Identify which cell holds the provided text, then report its (X, Y) central coordinate. 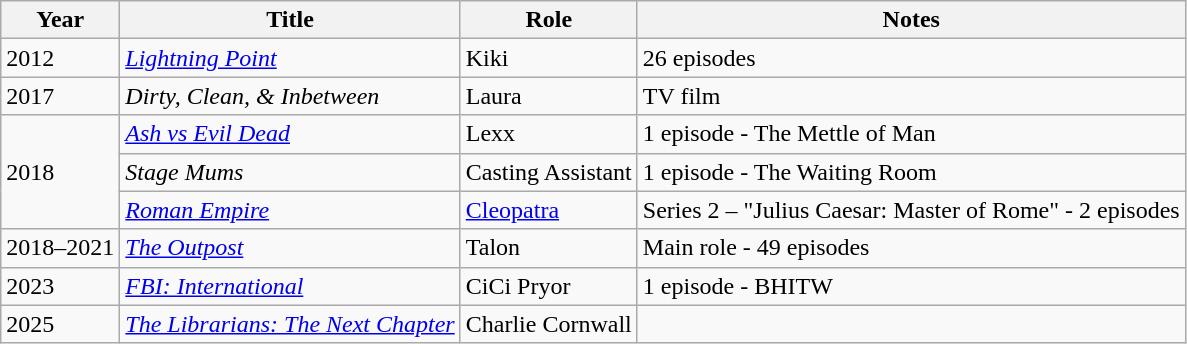
Title (290, 20)
Dirty, Clean, & Inbetween (290, 96)
Series 2 – "Julius Caesar: Master of Rome" - 2 episodes (911, 210)
2025 (60, 324)
Cleopatra (548, 210)
Stage Mums (290, 172)
Talon (548, 248)
TV film (911, 96)
2012 (60, 58)
Notes (911, 20)
2018–2021 (60, 248)
1 episode - The Mettle of Man (911, 134)
Kiki (548, 58)
Roman Empire (290, 210)
2018 (60, 172)
1 episode - BHITW (911, 286)
Ash vs Evil Dead (290, 134)
2017 (60, 96)
The Outpost (290, 248)
The Librarians: The Next Chapter (290, 324)
26 episodes (911, 58)
Main role - 49 episodes (911, 248)
Charlie Cornwall (548, 324)
1 episode - The Waiting Room (911, 172)
FBI: International (290, 286)
Casting Assistant (548, 172)
Role (548, 20)
Year (60, 20)
2023 (60, 286)
Laura (548, 96)
Lightning Point (290, 58)
Lexx (548, 134)
CiCi Pryor (548, 286)
